From the cell containing the given text, extract its center point as [X, Y] coordinate. 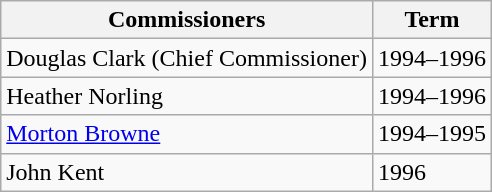
Term [432, 20]
Morton Browne [187, 134]
John Kent [187, 172]
Douglas Clark (Chief Commissioner) [187, 58]
Heather Norling [187, 96]
1994–1995 [432, 134]
1996 [432, 172]
Commissioners [187, 20]
